Extract the [x, y] coordinate from the center of the cell holding the provided text.  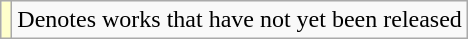
Denotes works that have not yet been released [240, 20]
